Locate the cell with the specified text and output its (x, y) center coordinate. 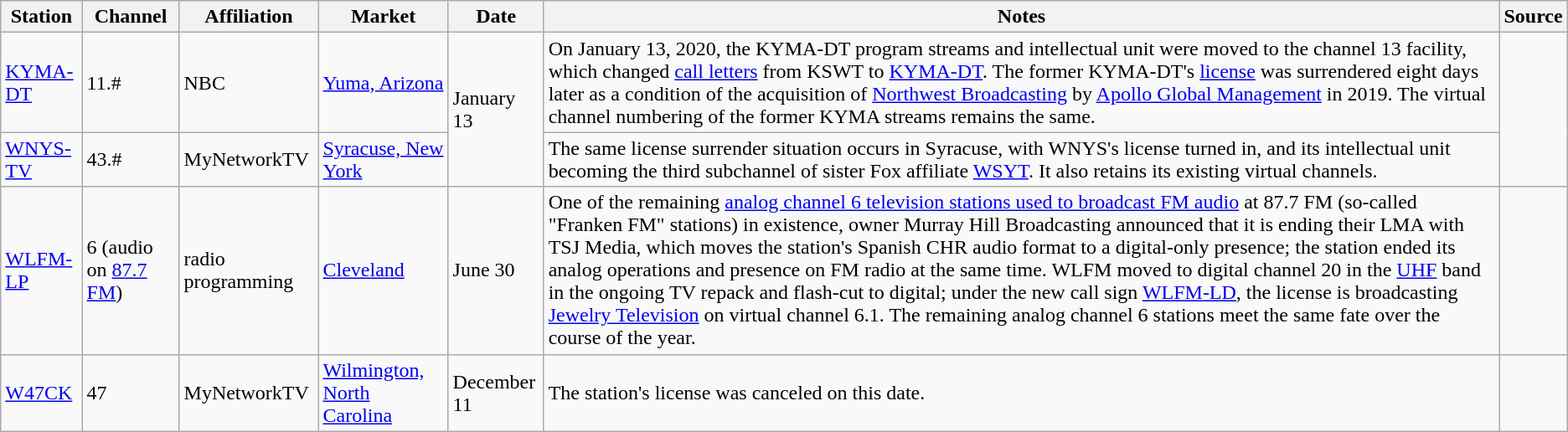
Market (384, 17)
December 11 (496, 393)
January 13 (496, 110)
KYMA-DT (42, 82)
11.# (131, 82)
radio programming (249, 270)
WNYS-TV (42, 159)
Source (1533, 17)
Station (42, 17)
WLFM-LP (42, 270)
6 (audio on 87.7 FM) (131, 270)
Yuma, Arizona (384, 82)
Notes (1022, 17)
NBC (249, 82)
W47CK (42, 393)
Cleveland (384, 270)
Date (496, 17)
43.# (131, 159)
Syracuse, New York (384, 159)
Wilmington, North Carolina (384, 393)
June 30 (496, 270)
The station's license was canceled on this date. (1022, 393)
Affiliation (249, 17)
Channel (131, 17)
47 (131, 393)
